Scan for the cell matching the given text and deliver its (X, Y) coordinate at center. 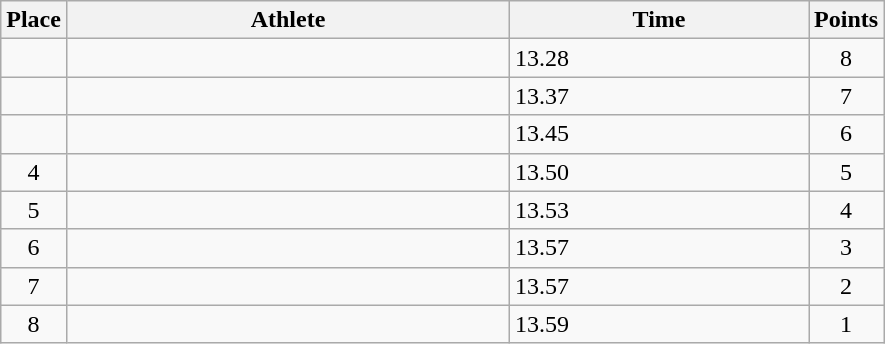
13.45 (660, 134)
1 (846, 324)
13.59 (660, 324)
Time (660, 20)
Points (846, 20)
Place (34, 20)
3 (846, 248)
13.37 (660, 96)
13.53 (660, 210)
2 (846, 286)
13.28 (660, 58)
13.50 (660, 172)
Athlete (288, 20)
